Extract the [X, Y] coordinate from the center of the cell holding the provided text.  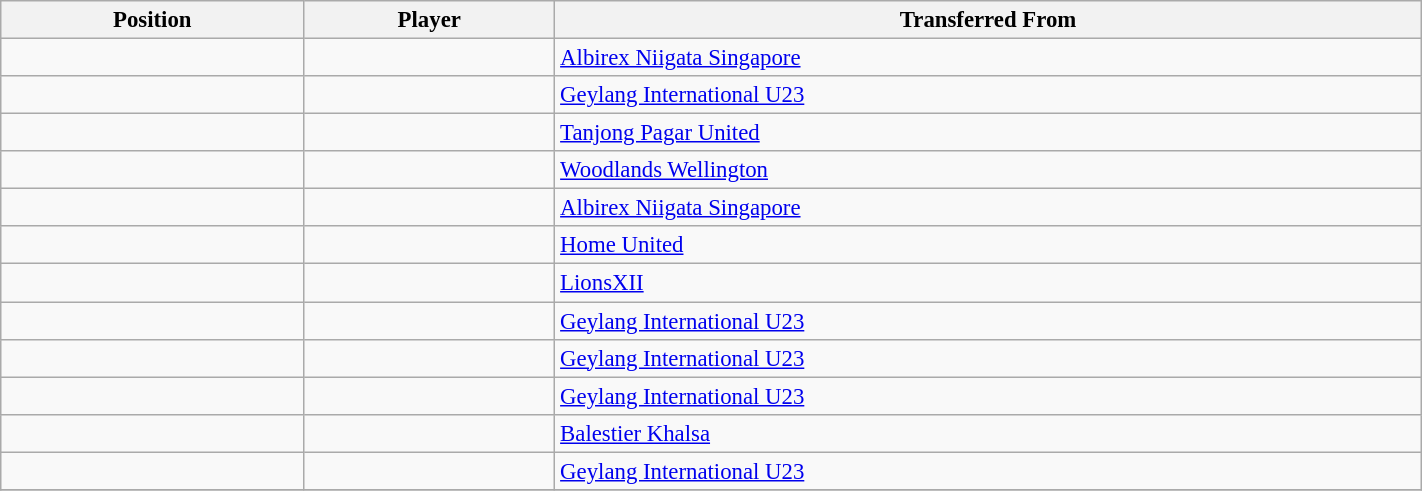
Tanjong Pagar United [988, 133]
Position [152, 20]
Transferred From [988, 20]
Woodlands Wellington [988, 170]
Balestier Khalsa [988, 433]
LionsXII [988, 283]
Player [430, 20]
Home United [988, 245]
